Extract the (x, y) coordinate from the center of the cell holding the provided text.  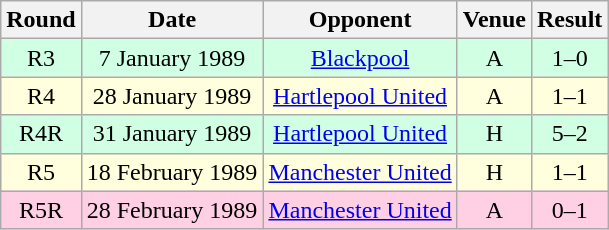
Opponent (360, 20)
R5 (41, 172)
R4R (41, 134)
R5R (41, 210)
18 February 1989 (172, 172)
Result (569, 20)
Round (41, 20)
R3 (41, 58)
1–0 (569, 58)
R4 (41, 96)
28 February 1989 (172, 210)
Venue (494, 20)
Blackpool (360, 58)
28 January 1989 (172, 96)
Date (172, 20)
31 January 1989 (172, 134)
7 January 1989 (172, 58)
0–1 (569, 210)
5–2 (569, 134)
